Return (X, Y) of the center of cell containing provided text 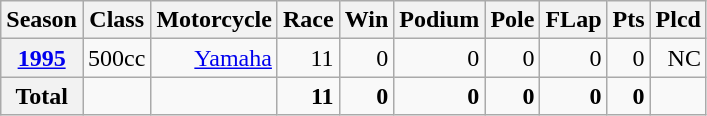
Pts (628, 20)
Plcd (678, 20)
Season (42, 20)
Total (42, 96)
Motorcycle (214, 20)
NC (678, 58)
FLap (574, 20)
1995 (42, 58)
Yamaha (214, 58)
Win (366, 20)
500cc (116, 58)
Podium (440, 20)
Class (116, 20)
Pole (512, 20)
Race (308, 20)
